Determine the (X, Y) coordinate at the center of the cell enclosing the given text.  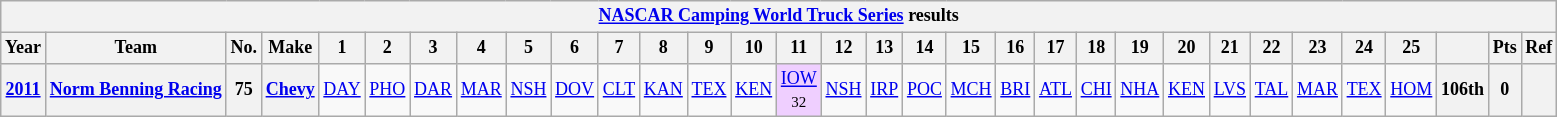
16 (1016, 48)
BRI (1016, 90)
DOV (575, 90)
13 (884, 48)
1 (342, 48)
18 (1096, 48)
24 (1364, 48)
NHA (1140, 90)
0 (1504, 90)
Year (24, 48)
106th (1463, 90)
HOM (1412, 90)
POC (925, 90)
6 (575, 48)
25 (1412, 48)
Chevy (290, 90)
IOW 32 (798, 90)
5 (528, 48)
CLT (618, 90)
NASCAR Camping World Truck Series results (779, 16)
DAY (342, 90)
TAL (1271, 90)
3 (434, 48)
DAR (434, 90)
10 (754, 48)
LVS (1230, 90)
Ref (1539, 48)
21 (1230, 48)
19 (1140, 48)
CHI (1096, 90)
23 (1318, 48)
11 (798, 48)
No. (244, 48)
Team (136, 48)
7 (618, 48)
Pts (1504, 48)
17 (1056, 48)
14 (925, 48)
20 (1187, 48)
15 (971, 48)
75 (244, 90)
2011 (24, 90)
KAN (663, 90)
MCH (971, 90)
9 (709, 48)
Norm Benning Racing (136, 90)
2 (388, 48)
4 (481, 48)
IRP (884, 90)
PHO (388, 90)
8 (663, 48)
ATL (1056, 90)
22 (1271, 48)
12 (844, 48)
Make (290, 48)
